Search for the cell housing the specified text and yield its [X, Y] center coordinate. 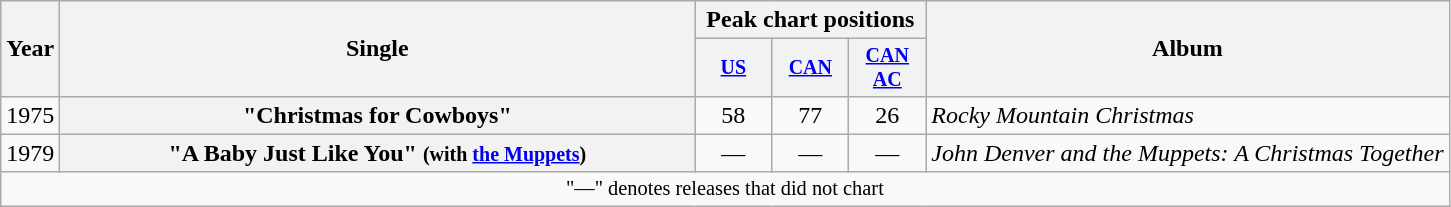
"A Baby Just Like You" (with the Muppets) [378, 153]
CAN [810, 68]
Year [30, 49]
"Christmas for Cowboys" [378, 115]
58 [734, 115]
1979 [30, 153]
77 [810, 115]
Rocky Mountain Christmas [1188, 115]
CAN AC [888, 68]
1975 [30, 115]
Peak chart positions [810, 20]
26 [888, 115]
US [734, 68]
"—" denotes releases that did not chart [725, 189]
Album [1188, 49]
John Denver and the Muppets: A Christmas Together [1188, 153]
Single [378, 49]
